Provide the (X, Y) coordinate of the cell's center where the given text is located.  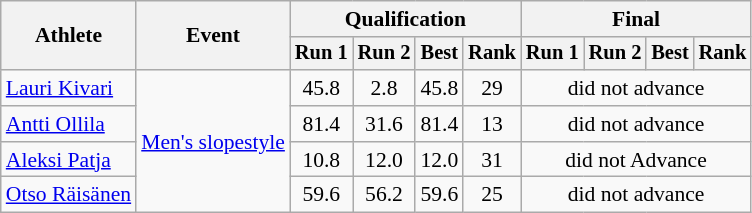
31 (492, 160)
2.8 (384, 88)
25 (492, 195)
56.2 (384, 195)
Lauri Kivari (68, 88)
Qualification (406, 19)
Final (636, 19)
Aleksi Patja (68, 160)
Athlete (68, 36)
10.8 (322, 160)
29 (492, 88)
did not Advance (636, 160)
31.6 (384, 124)
Otso Räisänen (68, 195)
Event (213, 36)
13 (492, 124)
Men's slopestyle (213, 141)
Antti Ollila (68, 124)
